Determine the [x, y] coordinate at the center of the cell enclosing the given text.  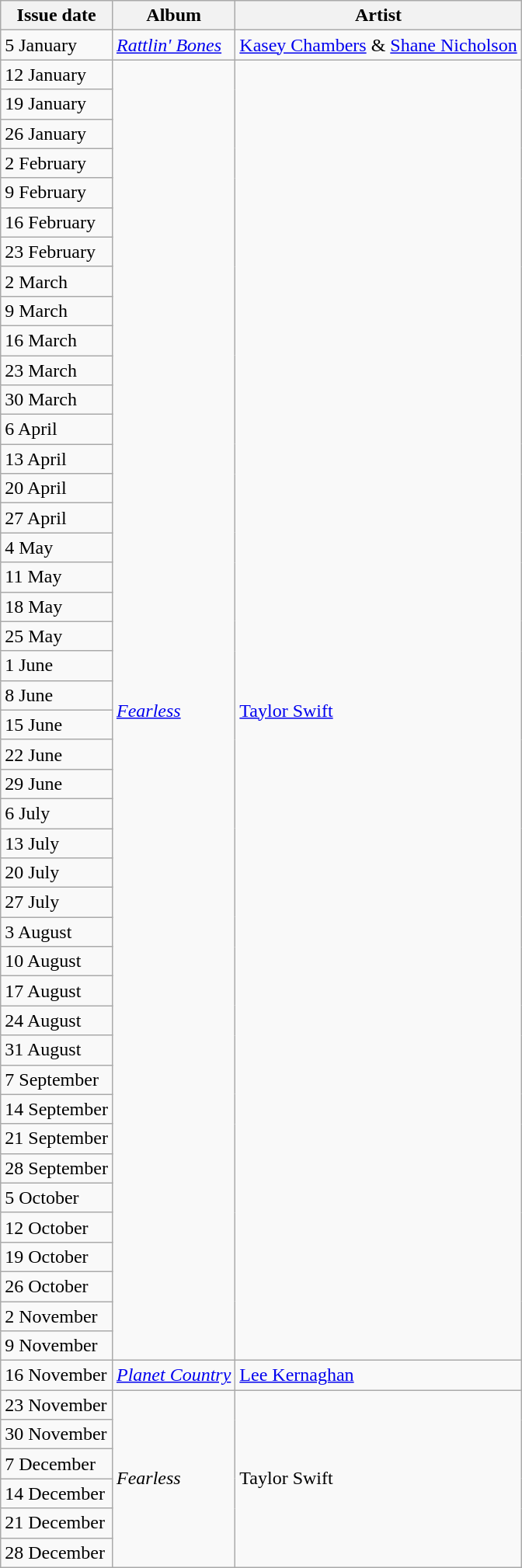
18 May [57, 607]
28 December [57, 1552]
16 March [57, 340]
2 February [57, 163]
21 September [57, 1139]
4 May [57, 548]
24 August [57, 1020]
26 October [57, 1286]
8 June [57, 695]
7 September [57, 1080]
9 February [57, 193]
30 November [57, 1434]
13 July [57, 843]
9 November [57, 1346]
16 November [57, 1375]
28 September [57, 1168]
6 July [57, 813]
Artist [378, 16]
Rattlin' Bones [173, 45]
7 December [57, 1464]
Kasey Chambers & Shane Nicholson [378, 45]
2 March [57, 281]
25 May [57, 636]
26 January [57, 134]
27 April [57, 518]
15 June [57, 725]
Lee Kernaghan [378, 1375]
5 January [57, 45]
17 August [57, 991]
29 June [57, 784]
9 March [57, 311]
Planet Country [173, 1375]
16 February [57, 222]
20 April [57, 488]
10 August [57, 961]
21 December [57, 1523]
14 September [57, 1109]
23 February [57, 252]
30 March [57, 400]
13 April [57, 459]
Issue date [57, 16]
31 August [57, 1050]
3 August [57, 932]
19 January [57, 104]
14 December [57, 1493]
Album [173, 16]
23 March [57, 370]
27 July [57, 902]
22 June [57, 754]
5 October [57, 1198]
20 July [57, 873]
12 January [57, 75]
23 November [57, 1405]
11 May [57, 577]
12 October [57, 1227]
19 October [57, 1257]
2 November [57, 1316]
6 April [57, 429]
1 June [57, 666]
